Detect which cell encompasses the target text, then output its [x, y] center coordinate. 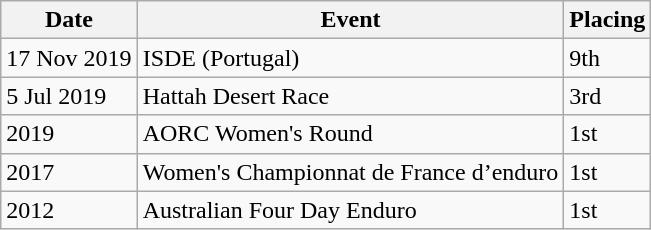
5 Jul 2019 [69, 96]
ISDE (Portugal) [350, 58]
3rd [608, 96]
2017 [69, 172]
Women's Championnat de France d’enduro [350, 172]
Date [69, 20]
Australian Four Day Enduro [350, 210]
Hattah Desert Race [350, 96]
Placing [608, 20]
2019 [69, 134]
17 Nov 2019 [69, 58]
Event [350, 20]
2012 [69, 210]
9th [608, 58]
AORC Women's Round [350, 134]
